Capture the cell that displays the provided text and extract its [x, y] central coordinate. 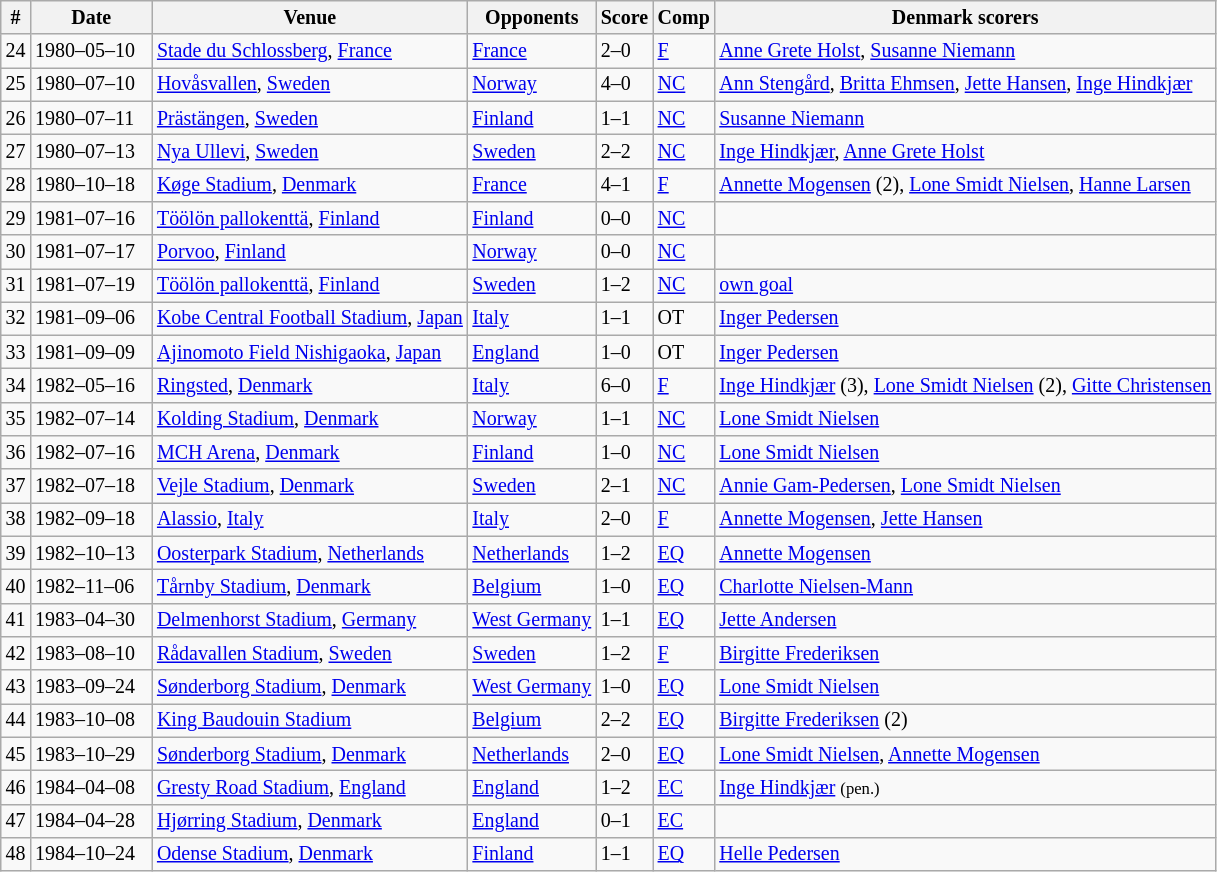
Delmenhorst Stadium, Germany [310, 620]
4–1 [624, 184]
Comp [684, 18]
Susanne Niemann [966, 118]
48 [16, 854]
Annette Mogensen (2), Lone Smidt Nielsen, Hanne Larsen [966, 184]
25 [16, 84]
King Baudouin Stadium [310, 720]
44 [16, 720]
42 [16, 654]
36 [16, 452]
1982–05–16 [91, 386]
26 [16, 118]
1984–04–28 [91, 820]
1982–10–13 [91, 554]
1983–10–29 [91, 754]
32 [16, 318]
Birgitte Frederiksen (2) [966, 720]
Annie Gam-Pedersen, Lone Smidt Nielsen [966, 486]
# [16, 18]
28 [16, 184]
Date [91, 18]
MCH Arena, Denmark [310, 452]
Ringsted, Denmark [310, 386]
Ajinomoto Field Nishigaoka, Japan [310, 352]
Hovåsvallen, Sweden [310, 84]
35 [16, 420]
37 [16, 486]
46 [16, 788]
Odense Stadium, Denmark [310, 854]
Stade du Schlossberg, France [310, 52]
1981–07–19 [91, 286]
1984–04–08 [91, 788]
Prästängen, Sweden [310, 118]
Annette Mogensen, Jette Hansen [966, 520]
Gresty Road Stadium, England [310, 788]
Oosterpark Stadium, Netherlands [310, 554]
1983–09–24 [91, 686]
1983–08–10 [91, 654]
Kolding Stadium, Denmark [310, 420]
29 [16, 218]
Tårnby Stadium, Denmark [310, 586]
27 [16, 152]
1980–07–11 [91, 118]
Venue [310, 18]
Anne Grete Holst, Susanne Niemann [966, 52]
1982–07–18 [91, 486]
Ann Stengård, Britta Ehmsen, Jette Hansen, Inge Hindkjær [966, 84]
1982–09–18 [91, 520]
40 [16, 586]
Inge Hindkjær (pen.) [966, 788]
1980–05–10 [91, 52]
1981–09–09 [91, 352]
own goal [966, 286]
2–1 [624, 486]
43 [16, 686]
Annette Mogensen [966, 554]
Kobe Central Football Stadium, Japan [310, 318]
Inge Hindkjær, Anne Grete Holst [966, 152]
Alassio, Italy [310, 520]
1980–07–10 [91, 84]
1983–04–30 [91, 620]
Lone Smidt Nielsen, Annette Mogensen [966, 754]
45 [16, 754]
30 [16, 252]
1982–11–06 [91, 586]
39 [16, 554]
47 [16, 820]
1980–07–13 [91, 152]
6–0 [624, 386]
34 [16, 386]
Porvoo, Finland [310, 252]
38 [16, 520]
Birgitte Frederiksen [966, 654]
1983–10–08 [91, 720]
1982–07–14 [91, 420]
Jette Andersen [966, 620]
4–0 [624, 84]
Vejle Stadium, Denmark [310, 486]
1981–07–16 [91, 218]
1984–10–24 [91, 854]
Helle Pedersen [966, 854]
1981–09–06 [91, 318]
Køge Stadium, Denmark [310, 184]
Rådavallen Stadium, Sweden [310, 654]
24 [16, 52]
41 [16, 620]
Inge Hindkjær (3), Lone Smidt Nielsen (2), Gitte Christensen [966, 386]
0–1 [624, 820]
Charlotte Nielsen-Mann [966, 586]
Denmark scorers [966, 18]
33 [16, 352]
31 [16, 286]
1980–10–18 [91, 184]
Nya Ullevi, Sweden [310, 152]
Score [624, 18]
Hjørring Stadium, Denmark [310, 820]
Opponents [532, 18]
1981–07–17 [91, 252]
1982–07–16 [91, 452]
